Return [x, y] of the center of cell containing provided text 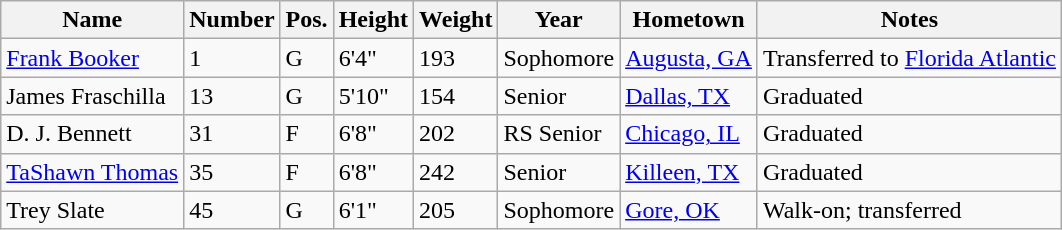
Walk-on; transferred [909, 210]
242 [456, 172]
Pos. [306, 20]
RS Senior [559, 134]
TaShawn Thomas [92, 172]
6'1" [373, 210]
Chicago, IL [689, 134]
13 [232, 96]
Hometown [689, 20]
Transferred to Florida Atlantic [909, 58]
James Fraschilla [92, 96]
Year [559, 20]
205 [456, 210]
Height [373, 20]
Number [232, 20]
193 [456, 58]
35 [232, 172]
D. J. Bennett [92, 134]
Killeen, TX [689, 172]
Trey Slate [92, 210]
5'10" [373, 96]
Weight [456, 20]
Augusta, GA [689, 58]
6'4" [373, 58]
45 [232, 210]
1 [232, 58]
31 [232, 134]
154 [456, 96]
Dallas, TX [689, 96]
Frank Booker [92, 58]
Gore, OK [689, 210]
Notes [909, 20]
Name [92, 20]
202 [456, 134]
